For the text-containing cell, return its midpoint in [x, y] coordinate format. 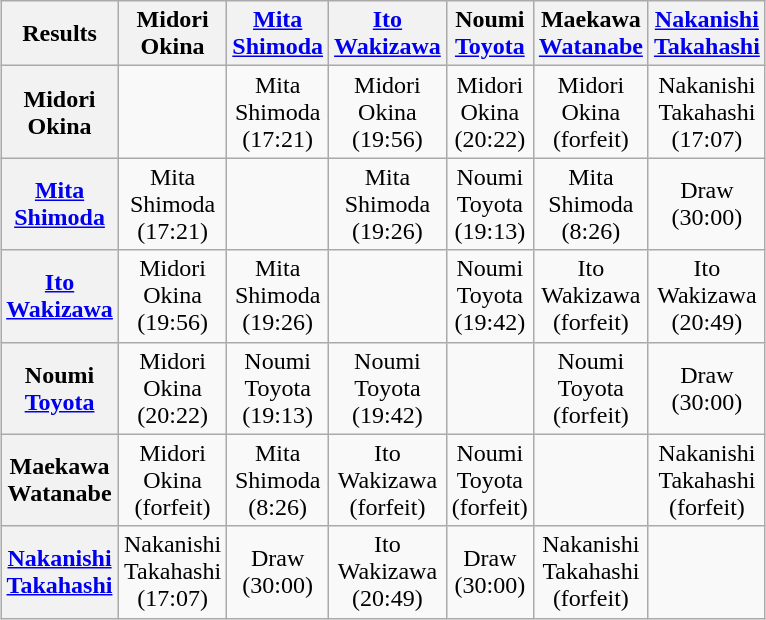
Results [60, 34]
